Scan for the cell matching the given text and deliver its (X, Y) coordinate at center. 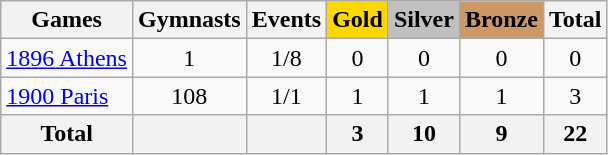
22 (575, 134)
10 (424, 134)
1900 Paris (67, 96)
Games (67, 20)
9 (501, 134)
Bronze (501, 20)
1/8 (286, 58)
Gymnasts (189, 20)
Events (286, 20)
108 (189, 96)
Gold (358, 20)
1896 Athens (67, 58)
1/1 (286, 96)
Silver (424, 20)
